Determine the (x, y) coordinate at the center of the cell enclosing the given text.  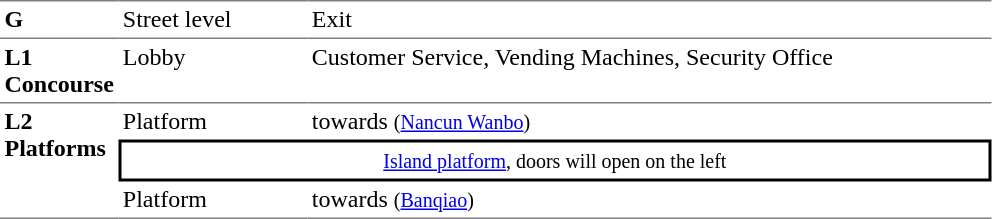
G (59, 19)
Street level (212, 19)
Island platform, doors will open on the left (554, 161)
L1Concourse (59, 71)
Customer Service, Vending Machines, Security Office (649, 71)
Lobby (212, 71)
Platform (212, 122)
Exit (649, 19)
towards (Nancun Wanbo) (649, 122)
